Pinpoint the cell where the given text exists, returning its (x, y) midpoint coordinate. 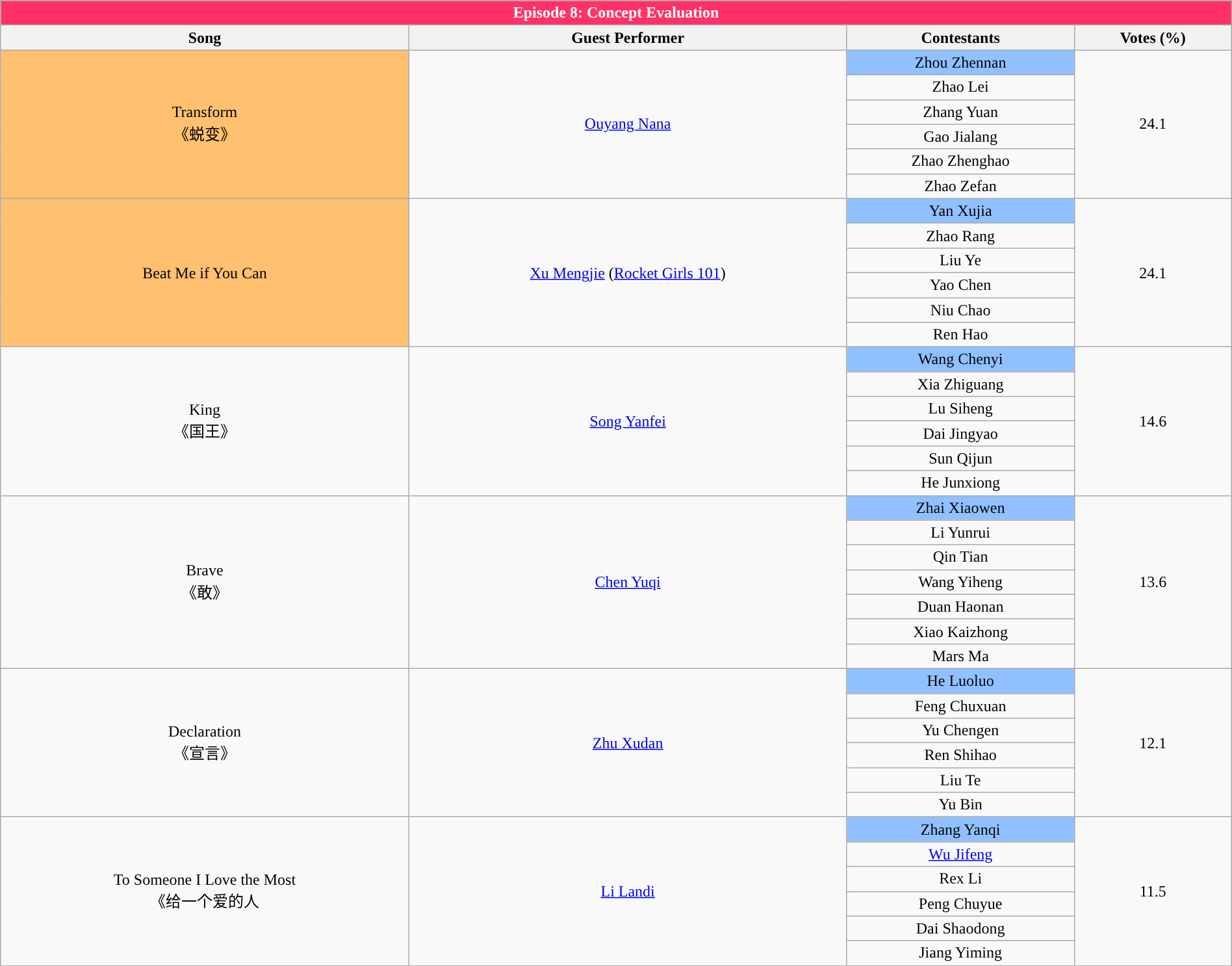
Zhou Zhennan (960, 62)
Xia Zhiguang (960, 384)
Li Yunrui (960, 532)
13.6 (1153, 582)
Rex Li (960, 879)
King《国王》 (205, 421)
He Luoluo (960, 681)
Liu Ye (960, 260)
Guest Performer (628, 38)
Declaration《宣言》 (205, 742)
Xu Mengjie (Rocket Girls 101) (628, 272)
Gao Jialang (960, 137)
Ren Shihao (960, 755)
Episode 8: Concept Evaluation (616, 13)
Contestants (960, 38)
Yu Bin (960, 805)
Brave《敢》 (205, 582)
Feng Chuxuan (960, 705)
Song (205, 38)
Mars Ma (960, 656)
Dai Shaodong (960, 928)
Dai Jingyao (960, 434)
Lu Siheng (960, 409)
Beat Me if You Can (205, 272)
14.6 (1153, 421)
Jiang Yiming (960, 953)
Votes (%) (1153, 38)
Zhao Zefan (960, 186)
Wang Yiheng (960, 582)
Yao Chen (960, 285)
Sun Qijun (960, 458)
Peng Chuyue (960, 904)
Chen Yuqi (628, 582)
Zhu Xudan (628, 742)
Wu Jifeng (960, 854)
He Junxiong (960, 483)
Zhai Xiaowen (960, 508)
Duan Haonan (960, 607)
11.5 (1153, 891)
12.1 (1153, 742)
Yu Chengen (960, 731)
Zhao Rang (960, 235)
Wang Chenyi (960, 359)
Xiao Kaizhong (960, 631)
Ren Hao (960, 335)
Li Landi (628, 891)
Zhang Yuan (960, 112)
Ouyang Nana (628, 124)
Yan Xujia (960, 211)
Niu Chao (960, 310)
Qin Tian (960, 557)
Liu Te (960, 780)
Transform《蜕变》 (205, 124)
Zhang Yanqi (960, 829)
Zhao Lei (960, 87)
Song Yanfei (628, 421)
To Someone I Love the Most《给一个爱的人 (205, 891)
Zhao Zhenghao (960, 161)
